For the text-containing cell, return its midpoint in [X, Y] coordinate format. 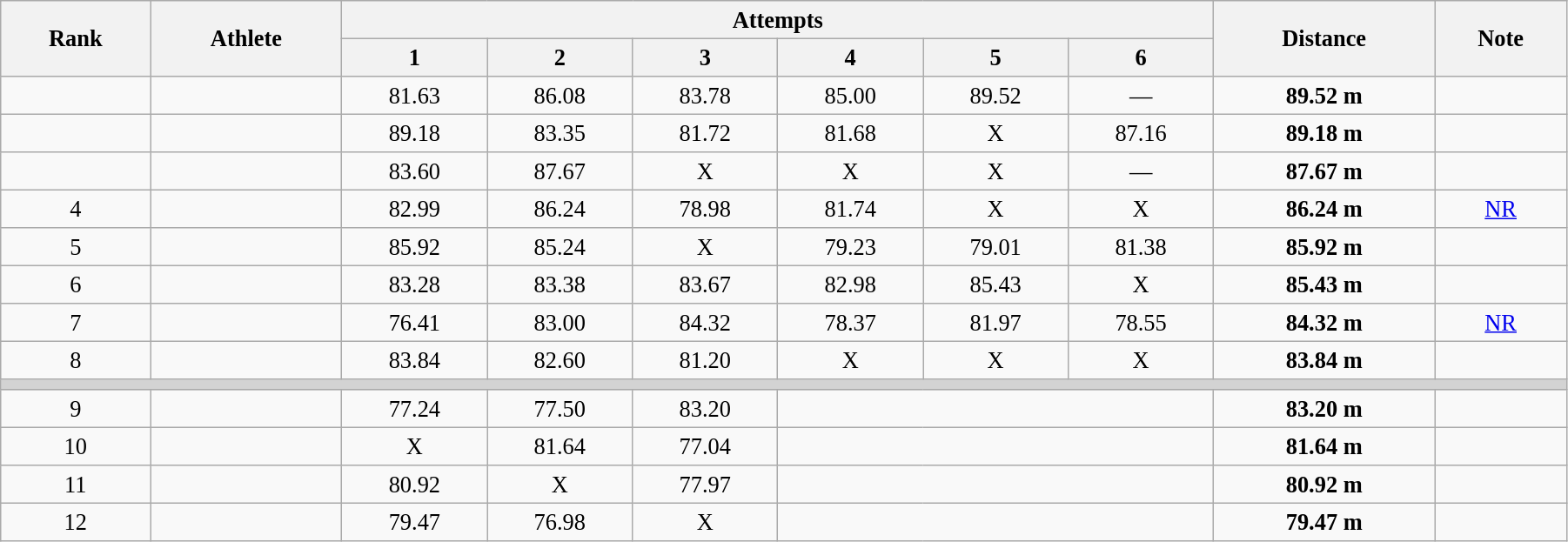
79.23 [851, 247]
81.64 m [1324, 446]
83.35 [560, 133]
83.20 m [1324, 409]
80.92 m [1324, 485]
82.60 [560, 360]
81.72 [705, 133]
81.64 [560, 446]
89.52 [995, 95]
89.18 [414, 133]
81.68 [851, 133]
83.20 [705, 409]
76.98 [560, 522]
76.41 [414, 323]
82.98 [851, 284]
78.55 [1142, 323]
81.63 [414, 95]
1 [414, 57]
85.43 m [1324, 284]
85.24 [560, 247]
85.92 m [1324, 247]
87.16 [1142, 133]
77.04 [705, 446]
86.24 m [1324, 209]
11 [76, 485]
79.47 m [1324, 522]
10 [76, 446]
81.20 [705, 360]
Distance [1324, 38]
87.67 [560, 171]
89.52 m [1324, 95]
83.38 [560, 284]
78.37 [851, 323]
77.24 [414, 409]
77.97 [705, 485]
79.47 [414, 522]
8 [76, 360]
9 [76, 409]
79.01 [995, 247]
83.28 [414, 284]
81.38 [1142, 247]
3 [705, 57]
7 [76, 323]
83.78 [705, 95]
85.00 [851, 95]
81.74 [851, 209]
85.92 [414, 247]
83.60 [414, 171]
81.97 [995, 323]
78.98 [705, 209]
85.43 [995, 284]
87.67 m [1324, 171]
77.50 [560, 409]
83.84 m [1324, 360]
83.84 [414, 360]
2 [560, 57]
83.67 [705, 284]
Rank [76, 38]
Attempts [778, 19]
84.32 m [1324, 323]
82.99 [414, 209]
Note [1501, 38]
86.24 [560, 209]
89.18 m [1324, 133]
12 [76, 522]
80.92 [414, 485]
84.32 [705, 323]
Athlete [246, 38]
83.00 [560, 323]
86.08 [560, 95]
